Detect which cell encompasses the target text, then output its (x, y) center coordinate. 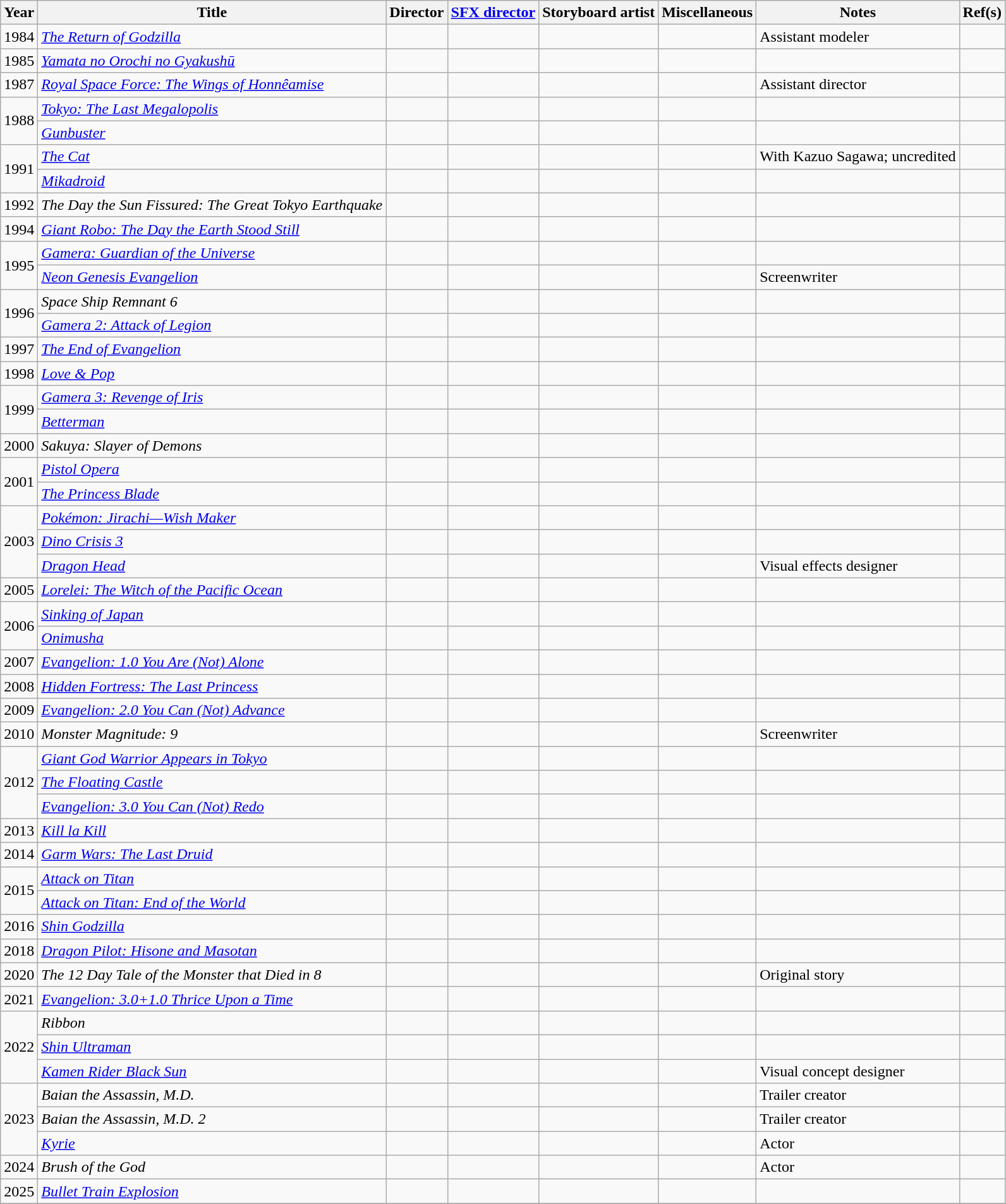
Evangelion: 3.0+1.0 Thrice Upon a Time (212, 999)
Shin Godzilla (212, 927)
Dragon Pilot: Hisone and Masotan (212, 951)
Royal Space Force: The Wings of Honnêamise (212, 85)
1992 (19, 205)
Kamen Rider Black Sun (212, 1071)
1988 (19, 121)
1995 (19, 265)
Lorelei: The Witch of the Pacific Ocean (212, 590)
Mikadroid (212, 181)
2018 (19, 951)
Miscellaneous (708, 13)
2022 (19, 1047)
Yamata no Orochi no Gyakushū (212, 61)
Attack on Titan (212, 879)
Pokémon: Jirachi—Wish Maker (212, 518)
1987 (19, 85)
Hidden Fortress: The Last Princess (212, 686)
2024 (19, 1167)
2009 (19, 710)
Tokyo: The Last Megalopolis (212, 109)
1985 (19, 61)
Onimusha (212, 638)
Director (417, 13)
Attack on Titan: End of the World (212, 903)
1991 (19, 169)
Monster Magnitude: 9 (212, 734)
1997 (19, 350)
The Cat (212, 157)
2005 (19, 590)
Brush of the God (212, 1167)
2021 (19, 999)
2014 (19, 854)
2000 (19, 446)
Gunbuster (212, 133)
1994 (19, 229)
Storyboard artist (599, 13)
2013 (19, 830)
Love & Pop (212, 374)
Ribbon (212, 1023)
Sakuya: Slayer of Demons (212, 446)
2003 (19, 542)
2015 (19, 891)
Neon Genesis Evangelion (212, 277)
The 12 Day Tale of the Monster that Died in 8 (212, 975)
The Princess Blade (212, 494)
2010 (19, 734)
Baian the Assassin, M.D. (212, 1095)
Evangelion: 3.0 You Can (Not) Redo (212, 806)
Dragon Head (212, 566)
The Return of Godzilla (212, 37)
1984 (19, 37)
Evangelion: 1.0 You Are (Not) Alone (212, 662)
Dino Crisis 3 (212, 542)
Giant God Warrior Appears in Tokyo (212, 758)
Gamera 3: Revenge of Iris (212, 398)
2007 (19, 662)
The End of Evangelion (212, 350)
Notes (858, 13)
2020 (19, 975)
Kill la Kill (212, 830)
Garm Wars: The Last Druid (212, 854)
Betterman (212, 422)
Bullet Train Explosion (212, 1191)
The Floating Castle (212, 782)
Original story (858, 975)
2023 (19, 1119)
Ref(s) (982, 13)
Pistol Opera (212, 470)
Baian the Assassin, M.D. 2 (212, 1119)
1999 (19, 410)
Evangelion: 2.0 You Can (Not) Advance (212, 710)
1996 (19, 313)
Title (212, 13)
Visual effects designer (858, 566)
Space Ship Remnant 6 (212, 301)
2001 (19, 482)
2025 (19, 1191)
2008 (19, 686)
2012 (19, 782)
With Kazuo Sagawa; uncredited (858, 157)
Shin Ultraman (212, 1047)
2016 (19, 927)
1998 (19, 374)
The Day the Sun Fissured: The Great Tokyo Earthquake (212, 205)
Kyrie (212, 1143)
Visual concept designer (858, 1071)
Assistant modeler (858, 37)
Gamera 2: Attack of Legion (212, 325)
Gamera: Guardian of the Universe (212, 253)
Giant Robo: The Day the Earth Stood Still (212, 229)
Year (19, 13)
2006 (19, 626)
SFX director (493, 13)
Sinking of Japan (212, 614)
Assistant director (858, 85)
